Return the (X, Y) coordinate for the center point of the cell that contains the specified text.  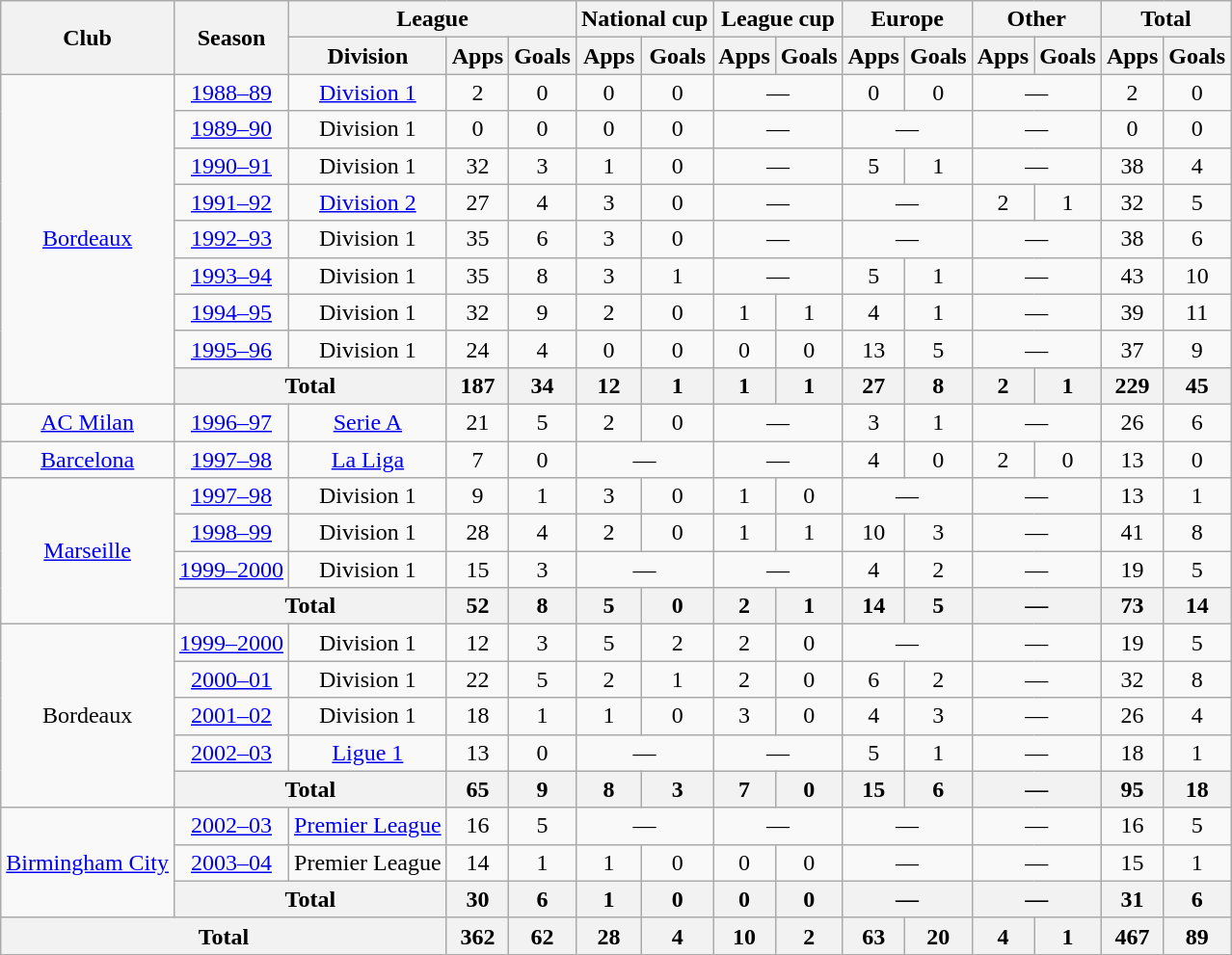
1995–96 (231, 349)
1992–93 (231, 239)
1991–92 (231, 202)
24 (477, 349)
2000–01 (231, 679)
Division (368, 56)
21 (477, 422)
37 (1132, 349)
1994–95 (231, 312)
467 (1132, 936)
229 (1132, 385)
34 (543, 385)
63 (873, 936)
39 (1132, 312)
Season (231, 38)
National cup (644, 19)
1990–91 (231, 166)
73 (1132, 606)
AC Milan (88, 422)
League cup (778, 19)
1996–97 (231, 422)
2003–04 (231, 862)
Europe (907, 19)
20 (938, 936)
1993–94 (231, 276)
187 (477, 385)
11 (1197, 312)
41 (1132, 533)
1989–90 (231, 129)
Barcelona (88, 460)
31 (1132, 899)
Birmingham City (88, 862)
1988–89 (231, 93)
45 (1197, 385)
89 (1197, 936)
62 (543, 936)
Other (1036, 19)
Ligue 1 (368, 753)
22 (477, 679)
95 (1132, 789)
Club (88, 38)
30 (477, 899)
2001–02 (231, 716)
43 (1132, 276)
1998–99 (231, 533)
League (433, 19)
65 (477, 789)
Marseille (88, 551)
362 (477, 936)
Serie A (368, 422)
La Liga (368, 460)
52 (477, 606)
Division 2 (368, 202)
